For the text-containing cell, return its midpoint in [x, y] coordinate format. 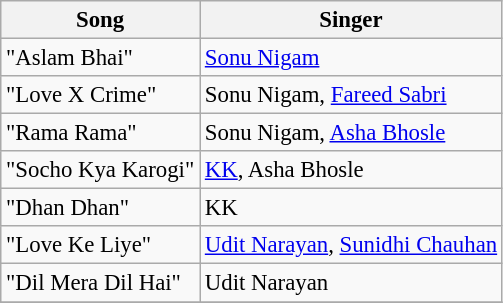
"Dhan Dhan" [100, 208]
"Love Ke Liye" [100, 245]
"Socho Kya Karogi" [100, 170]
Udit Narayan, Sunidhi Chauhan [352, 245]
Sonu Nigam, Asha Bhosle [352, 133]
Singer [352, 20]
"Aslam Bhai" [100, 58]
"Rama Rama" [100, 133]
"Dil Mera Dil Hai" [100, 283]
Sonu Nigam, Fareed Sabri [352, 95]
Sonu Nigam [352, 58]
Song [100, 20]
KK, Asha Bhosle [352, 170]
"Love X Crime" [100, 95]
KK [352, 208]
Udit Narayan [352, 283]
